Identify which cell holds the provided text, then report its [X, Y] central coordinate. 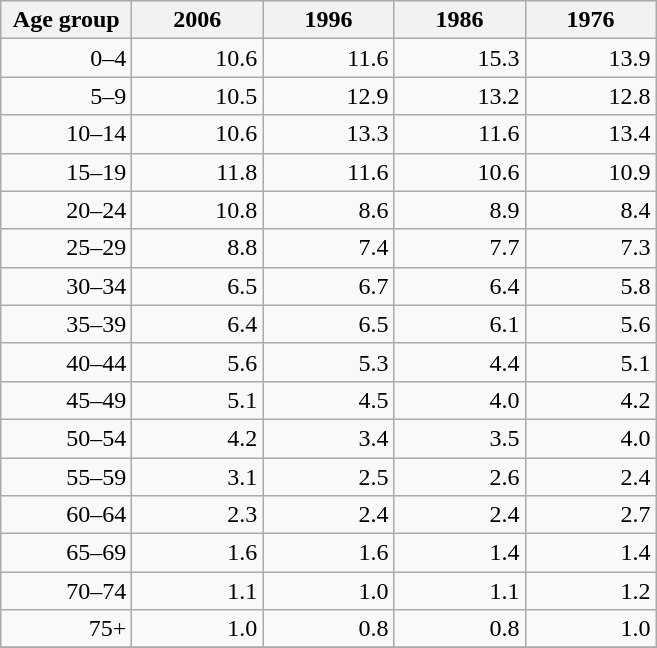
10.8 [198, 210]
40–44 [66, 362]
2.6 [460, 477]
45–49 [66, 400]
3.5 [460, 438]
4.5 [328, 400]
15–19 [66, 172]
8.9 [460, 210]
4.4 [460, 362]
1976 [590, 20]
6.1 [460, 324]
7.4 [328, 248]
2.3 [198, 515]
6.7 [328, 286]
50–54 [66, 438]
15.3 [460, 58]
20–24 [66, 210]
65–69 [66, 553]
2.7 [590, 515]
30–34 [66, 286]
13.4 [590, 134]
8.8 [198, 248]
5–9 [66, 96]
35–39 [66, 324]
70–74 [66, 591]
10.5 [198, 96]
13.9 [590, 58]
7.7 [460, 248]
75+ [66, 629]
12.8 [590, 96]
2006 [198, 20]
1986 [460, 20]
55–59 [66, 477]
3.4 [328, 438]
12.9 [328, 96]
Age group [66, 20]
11.8 [198, 172]
25–29 [66, 248]
10–14 [66, 134]
8.6 [328, 210]
10.9 [590, 172]
1.2 [590, 591]
2.5 [328, 477]
5.3 [328, 362]
13.2 [460, 96]
3.1 [198, 477]
1996 [328, 20]
5.8 [590, 286]
8.4 [590, 210]
60–64 [66, 515]
0–4 [66, 58]
7.3 [590, 248]
13.3 [328, 134]
